Provide the (x, y) coordinate of the cell's center where the given text is located.  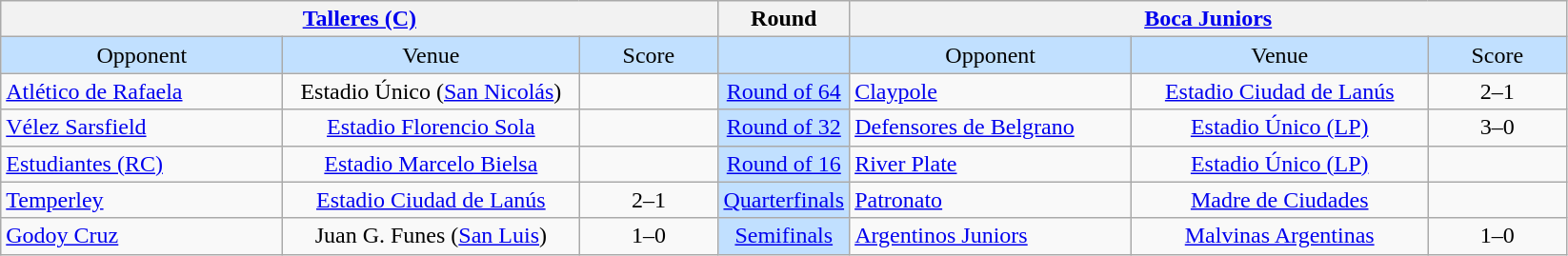
Estudiantes (RC) (142, 164)
Estadio Único (San Nicolás) (431, 91)
Estadio Marcelo Bielsa (431, 164)
Round of 64 (784, 91)
Defensores de Belgrano (991, 128)
Atlético de Rafaela (142, 91)
Round of 16 (784, 164)
Juan G. Funes (San Luis) (431, 236)
Madre de Ciudades (1280, 200)
Talleres (C) (360, 19)
Boca Juniors (1208, 19)
Claypole (991, 91)
Round of 32 (784, 128)
Patronato (991, 200)
Semifinals (784, 236)
Estadio Florencio Sola (431, 128)
Godoy Cruz (142, 236)
Temperley (142, 200)
3–0 (1498, 128)
Malvinas Argentinas (1280, 236)
Argentinos Juniors (991, 236)
Vélez Sarsfield (142, 128)
Round (784, 19)
Quarterfinals (784, 200)
River Plate (991, 164)
